Provide the (x, y) coordinate of the cell's center where the given text is located.  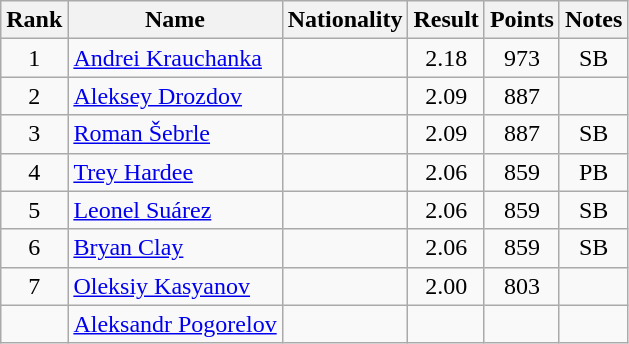
Notes (593, 20)
Trey Hardee (175, 172)
5 (34, 210)
6 (34, 248)
4 (34, 172)
2.00 (446, 286)
2.18 (446, 58)
Nationality (345, 20)
3 (34, 134)
7 (34, 286)
Roman Šebrle (175, 134)
Result (446, 20)
Aleksandr Pogorelov (175, 324)
Name (175, 20)
Bryan Clay (175, 248)
Oleksiy Kasyanov (175, 286)
Points (522, 20)
973 (522, 58)
Andrei Krauchanka (175, 58)
2 (34, 96)
Leonel Suárez (175, 210)
Rank (34, 20)
1 (34, 58)
Aleksey Drozdov (175, 96)
PB (593, 172)
803 (522, 286)
